Pinpoint the cell where the given text exists, returning its [X, Y] midpoint coordinate. 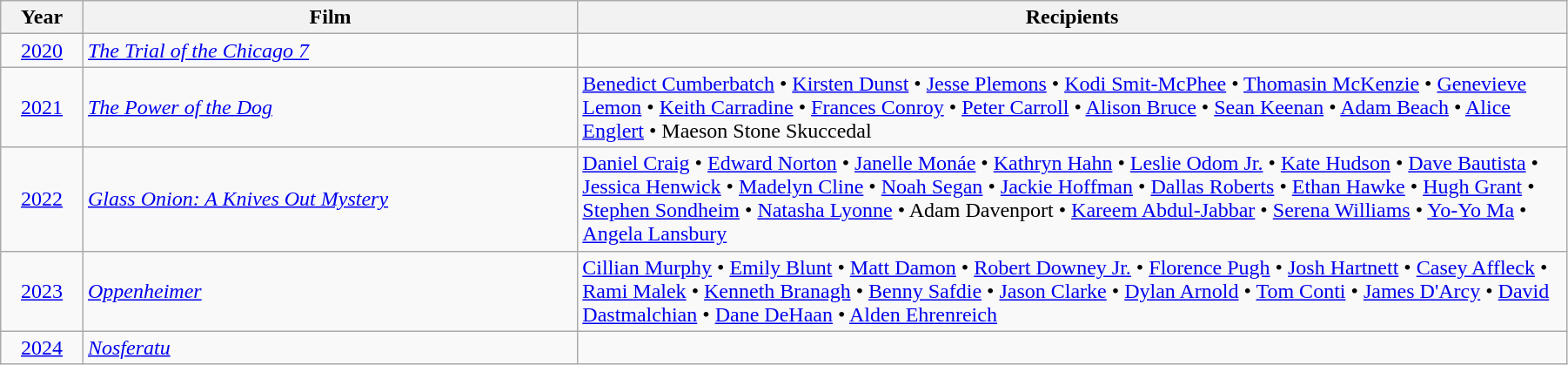
Film [330, 17]
The Trial of the Chicago 7 [330, 51]
The Power of the Dog [330, 107]
2020 [42, 51]
Glass Onion: A Knives Out Mystery [330, 199]
Recipients [1072, 17]
Oppenheimer [330, 291]
2023 [42, 291]
Year [42, 17]
2024 [42, 348]
2022 [42, 199]
Nosferatu [330, 348]
2021 [42, 107]
